Output the [x, y] coordinate of the center of the cell containing the given text.  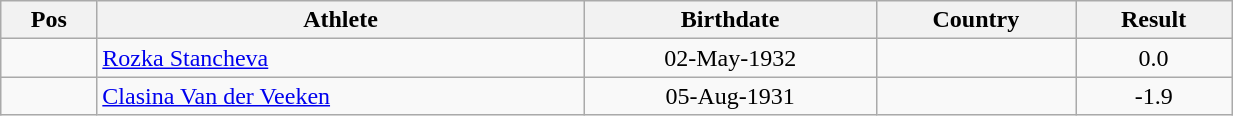
Clasina Van der Veeken [340, 96]
Rozka Stancheva [340, 58]
02-May-1932 [730, 58]
Athlete [340, 20]
Pos [49, 20]
Result [1154, 20]
05-Aug-1931 [730, 96]
0.0 [1154, 58]
Birthdate [730, 20]
-1.9 [1154, 96]
Country [976, 20]
